From the cell containing the given text, extract its center point as [x, y] coordinate. 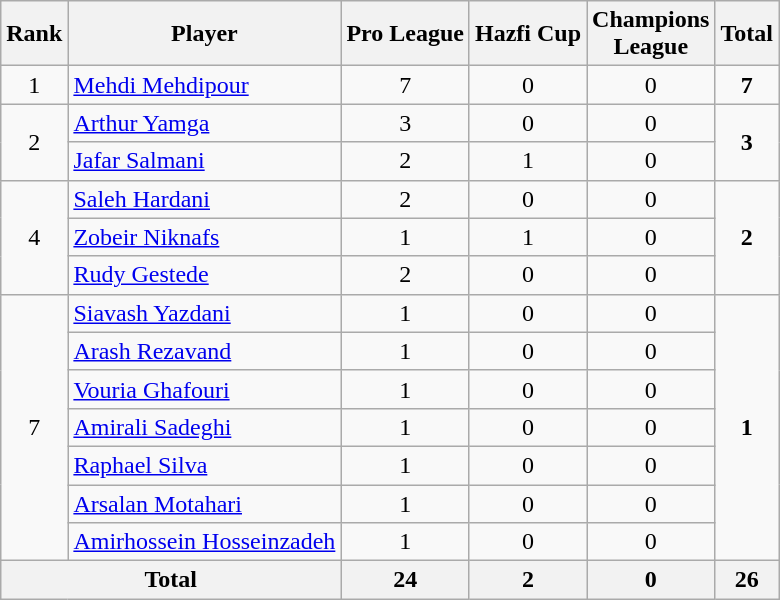
Mehdi Mehdipour [204, 85]
4 [34, 237]
Siavash Yazdani [204, 313]
Zobeir Niknafs [204, 237]
Arsalan Motahari [204, 503]
ChampionsLeague [651, 34]
Raphael Silva [204, 465]
Saleh Hardani [204, 199]
Arthur Yamga [204, 123]
Pro League [406, 34]
Amirali Sadeghi [204, 427]
Rudy Gestede [204, 275]
26 [747, 580]
Player [204, 34]
24 [406, 580]
Vouria Ghafouri [204, 389]
Amirhossein Hosseinzadeh [204, 542]
Arash Rezavand [204, 351]
Hazfi Cup [528, 34]
Jafar Salmani [204, 161]
Rank [34, 34]
